From the cell containing the given text, extract its center point as [x, y] coordinate. 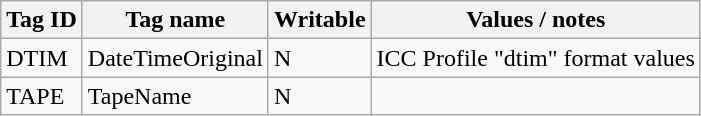
Values / notes [536, 20]
TapeName [175, 96]
ICC Profile "dtim" format values [536, 58]
TAPE [42, 96]
DateTimeOriginal [175, 58]
Writable [320, 20]
Tag ID [42, 20]
DTIM [42, 58]
Tag name [175, 20]
